Return (X, Y) of the center of cell containing provided text 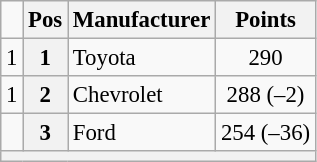
2 (46, 95)
3 (46, 133)
254 (–36) (266, 133)
Chevrolet (142, 95)
Points (266, 20)
290 (266, 58)
Manufacturer (142, 20)
Pos (46, 20)
Ford (142, 133)
288 (–2) (266, 95)
Toyota (142, 58)
